Extract the [x, y] coordinate from the center of the cell holding the provided text.  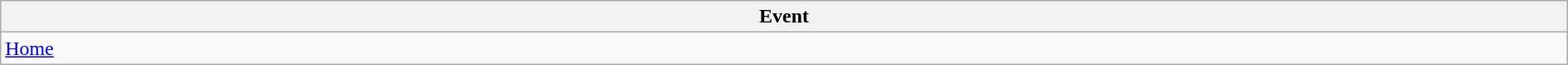
Home [784, 48]
Event [784, 17]
